Identify which cell holds the provided text, then report its (X, Y) central coordinate. 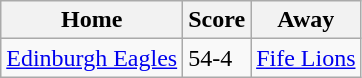
Fife Lions (306, 58)
Away (306, 20)
54-4 (217, 58)
Score (217, 20)
Home (92, 20)
Edinburgh Eagles (92, 58)
